Scan for the cell matching the given text and deliver its [x, y] coordinate at center. 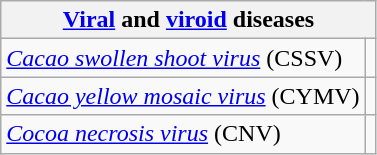
Cocoa necrosis virus (CNV) [183, 134]
Viral and viroid diseases [188, 20]
Cacao swollen shoot virus (CSSV) [183, 58]
Cacao yellow mosaic virus (CYMV) [183, 96]
